Extract the [x, y] coordinate from the center of the cell holding the provided text.  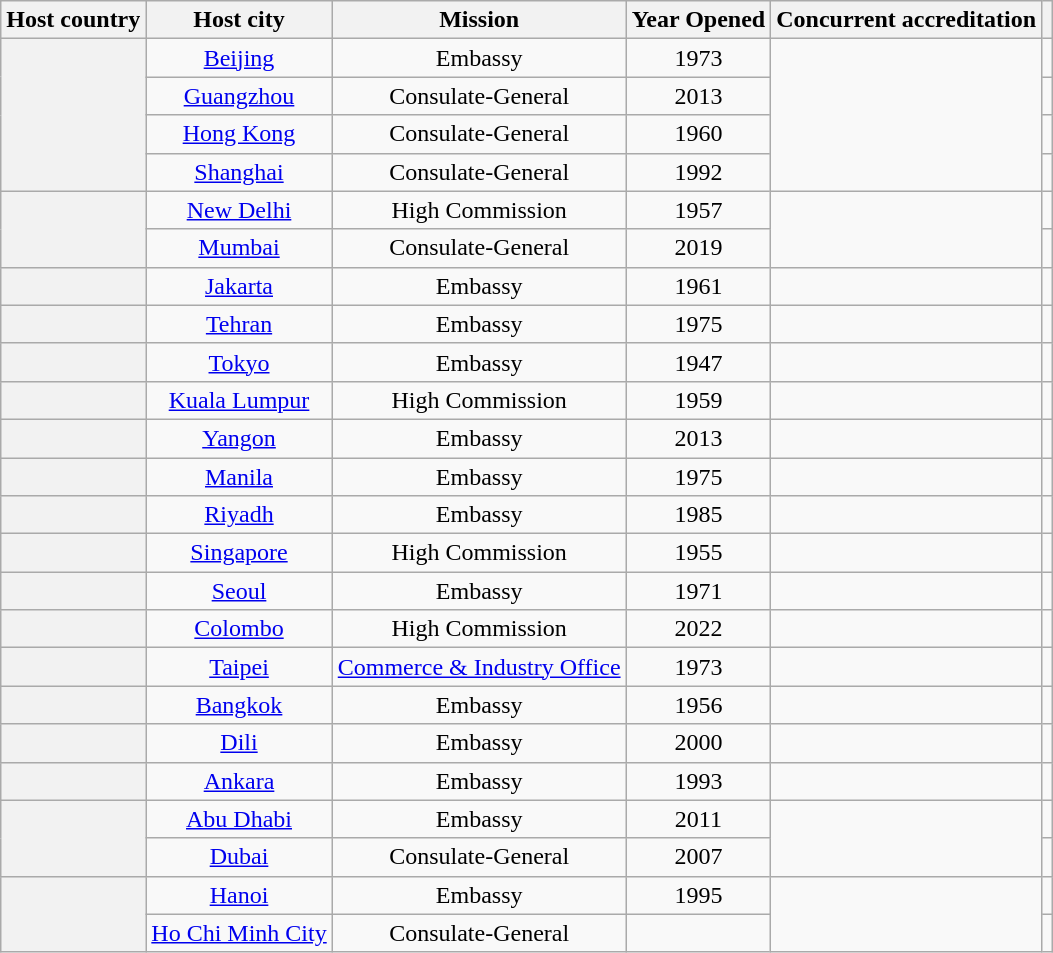
Dili [239, 743]
Host country [74, 20]
Mumbai [239, 248]
Hong Kong [239, 134]
Hanoi [239, 895]
1947 [698, 362]
Dubai [239, 857]
2007 [698, 857]
2011 [698, 819]
1957 [698, 210]
Ho Chi Minh City [239, 933]
Shanghai [239, 172]
Seoul [239, 591]
Abu Dhabi [239, 819]
2000 [698, 743]
Concurrent accreditation [906, 20]
2022 [698, 629]
Year Opened [698, 20]
1992 [698, 172]
2019 [698, 248]
Host city [239, 20]
Taipei [239, 667]
1955 [698, 553]
1985 [698, 515]
Manila [239, 477]
1956 [698, 705]
Guangzhou [239, 96]
Commerce & Industry Office [479, 667]
1971 [698, 591]
Jakarta [239, 286]
Bangkok [239, 705]
1960 [698, 134]
Ankara [239, 781]
Tokyo [239, 362]
Beijing [239, 58]
New Delhi [239, 210]
Singapore [239, 553]
Colombo [239, 629]
Mission [479, 20]
1959 [698, 400]
1961 [698, 286]
1995 [698, 895]
Kuala Lumpur [239, 400]
Tehran [239, 324]
1993 [698, 781]
Riyadh [239, 515]
Yangon [239, 438]
